Pinpoint the cell where the given text exists, returning its [X, Y] midpoint coordinate. 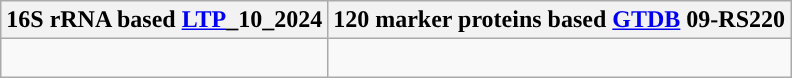
120 marker proteins based GTDB 09-RS220 [560, 20]
16S rRNA based LTP_10_2024 [164, 20]
